Identify which cell holds the provided text, then report its (X, Y) central coordinate. 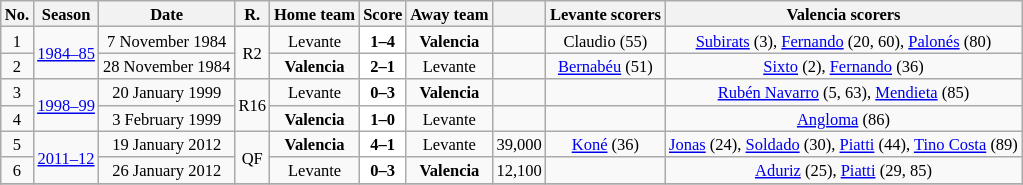
7 November 1984 (166, 40)
Angloma (86) (844, 118)
2–1 (382, 66)
Aduriz (25), Piatti (29, 85) (844, 170)
R16 (252, 105)
Valencia scorers (844, 14)
Season (66, 14)
28 November 1984 (166, 66)
26 January 2012 (166, 170)
Levante scorers (606, 14)
Koné (36) (606, 144)
R. (252, 14)
2 (17, 66)
3 February 1999 (166, 118)
12,100 (518, 170)
Score (382, 14)
20 January 1999 (166, 92)
1998–99 (66, 105)
R2 (252, 53)
Away team (449, 14)
Subirats (3), Fernando (20, 60), Palonés (80) (844, 40)
QF (252, 157)
1–0 (382, 118)
39,000 (518, 144)
Rubén Navarro (5, 63), Mendieta (85) (844, 92)
2011–12 (66, 157)
4–1 (382, 144)
No. (17, 14)
1–4 (382, 40)
19 January 2012 (166, 144)
4 (17, 118)
5 (17, 144)
1984–85 (66, 53)
Jonas (24), Soldado (30), Piatti (44), Tino Costa (89) (844, 144)
Home team (314, 14)
Sixto (2), Fernando (36) (844, 66)
Bernabéu (51) (606, 66)
Date (166, 14)
1 (17, 40)
6 (17, 170)
3 (17, 92)
Claudio (55) (606, 40)
